Determine the (x, y) coordinate at the center of the cell enclosing the given text.  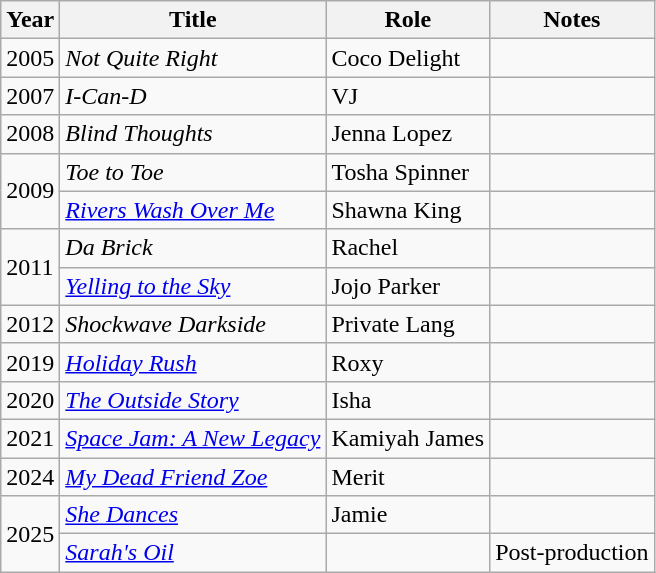
The Outside Story (193, 400)
Year (30, 20)
Space Jam: A New Legacy (193, 438)
My Dead Friend Zoe (193, 477)
Tosha Spinner (408, 172)
I-Can-D (193, 96)
Rivers Wash Over Me (193, 210)
2025 (30, 534)
Not Quite Right (193, 58)
Merit (408, 477)
She Dances (193, 515)
VJ (408, 96)
Jamie (408, 515)
Kamiyah James (408, 438)
2019 (30, 362)
Rachel (408, 248)
Holiday Rush (193, 362)
2008 (30, 134)
Toe to Toe (193, 172)
2021 (30, 438)
Title (193, 20)
Sarah's Oil (193, 553)
Isha (408, 400)
Private Lang (408, 324)
2020 (30, 400)
2005 (30, 58)
Da Brick (193, 248)
Notes (572, 20)
2024 (30, 477)
Jenna Lopez (408, 134)
2011 (30, 267)
Roxy (408, 362)
2007 (30, 96)
Blind Thoughts (193, 134)
2012 (30, 324)
Yelling to the Sky (193, 286)
Post-production (572, 553)
Shawna King (408, 210)
Coco Delight (408, 58)
Shockwave Darkside (193, 324)
2009 (30, 191)
Role (408, 20)
Jojo Parker (408, 286)
